From the cell containing the given text, extract its center point as (X, Y) coordinate. 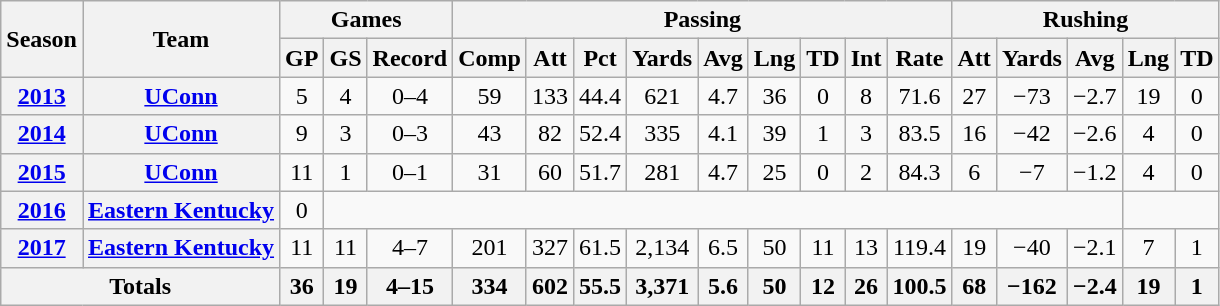
−40 (1032, 248)
61.5 (600, 248)
31 (490, 172)
−2.1 (1094, 248)
−7 (1032, 172)
0–1 (410, 172)
GP (302, 58)
4–7 (410, 248)
Totals (140, 286)
59 (490, 96)
82 (550, 134)
−2.6 (1094, 134)
68 (974, 286)
Comp (490, 58)
12 (823, 286)
100.5 (920, 286)
51.7 (600, 172)
2013 (42, 96)
602 (550, 286)
133 (550, 96)
Season (42, 39)
5.6 (724, 286)
−2.4 (1094, 286)
4.1 (724, 134)
621 (662, 96)
39 (774, 134)
2 (866, 172)
−162 (1032, 286)
2016 (42, 210)
335 (662, 134)
8 (866, 96)
−73 (1032, 96)
201 (490, 248)
9 (302, 134)
27 (974, 96)
Record (410, 58)
334 (490, 286)
43 (490, 134)
2015 (42, 172)
83.5 (920, 134)
Rate (920, 58)
7 (1148, 248)
Rushing (1086, 20)
2,134 (662, 248)
281 (662, 172)
327 (550, 248)
2014 (42, 134)
26 (866, 286)
6.5 (724, 248)
52.4 (600, 134)
119.4 (920, 248)
Passing (702, 20)
5 (302, 96)
GS (346, 58)
0–3 (410, 134)
25 (774, 172)
2017 (42, 248)
−1.2 (1094, 172)
Team (180, 39)
55.5 (600, 286)
71.6 (920, 96)
84.3 (920, 172)
−2.7 (1094, 96)
Games (366, 20)
44.4 (600, 96)
−42 (1032, 134)
0–4 (410, 96)
Int (866, 58)
Pct (600, 58)
3,371 (662, 286)
4–15 (410, 286)
16 (974, 134)
13 (866, 248)
6 (974, 172)
60 (550, 172)
